Provide the (X, Y) coordinate of the cell's center where the given text is located.  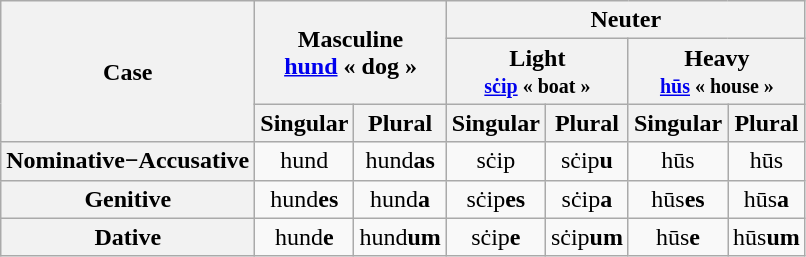
Heavyhūs « house » (716, 72)
hunda (400, 199)
hūse (678, 237)
hūses (678, 199)
Dative (128, 237)
Nominative−Accusative (128, 161)
Genitive (128, 199)
sċipes (496, 199)
hundum (400, 237)
Neuter (626, 20)
sċipu (586, 161)
hundas (400, 161)
hunde (304, 237)
Lightsċip « boat » (537, 72)
Masculinehund « dog » (351, 52)
hūsa (767, 199)
hūsum (767, 237)
sċip (496, 161)
sċipe (496, 237)
hundes (304, 199)
hund (304, 161)
sċipum (586, 237)
Case (128, 72)
sċipa (586, 199)
